Detect which cell encompasses the target text, then output its [x, y] center coordinate. 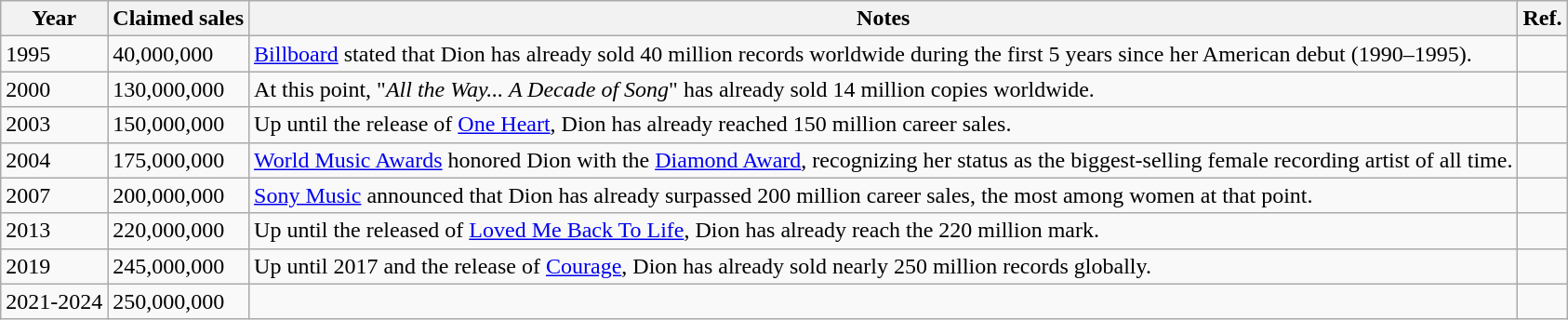
At this point, "All the Way... A Decade of Song" has already sold 14 million copies worldwide. [884, 89]
245,000,000 [179, 266]
2004 [54, 160]
175,000,000 [179, 160]
2019 [54, 266]
Up until the released of Loved Me Back To Life, Dion has already reach the 220 million mark. [884, 231]
2007 [54, 195]
150,000,000 [179, 125]
Up until the release of One Heart, Dion has already reached 150 million career sales. [884, 125]
40,000,000 [179, 54]
Claimed sales [179, 19]
2000 [54, 89]
200,000,000 [179, 195]
Ref. [1542, 19]
Notes [884, 19]
Up until 2017 and the release of Courage, Dion has already sold nearly 250 million records globally. [884, 266]
Billboard stated that Dion has already sold 40 million records worldwide during the first 5 years since her American debut (1990–1995). [884, 54]
1995 [54, 54]
130,000,000 [179, 89]
2003 [54, 125]
Year [54, 19]
World Music Awards honored Dion with the Diamond Award, recognizing her status as the biggest-selling female recording artist of all time. [884, 160]
2013 [54, 231]
250,000,000 [179, 301]
2021-2024 [54, 301]
220,000,000 [179, 231]
Sony Music announced that Dion has already surpassed 200 million career sales, the most among women at that point. [884, 195]
